Identify which cell holds the provided text, then report its [X, Y] central coordinate. 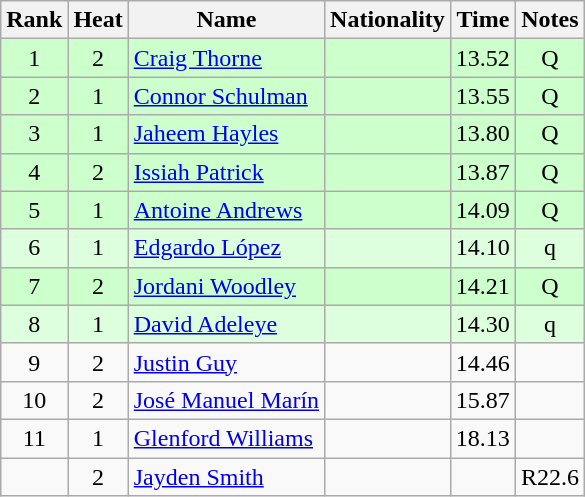
Glenford Williams [226, 438]
6 [34, 248]
R22.6 [550, 477]
4 [34, 172]
9 [34, 362]
Justin Guy [226, 362]
Nationality [388, 20]
14.10 [482, 248]
8 [34, 324]
14.46 [482, 362]
5 [34, 210]
Rank [34, 20]
Connor Schulman [226, 96]
14.09 [482, 210]
Notes [550, 20]
Antoine Andrews [226, 210]
7 [34, 286]
Issiah Patrick [226, 172]
Time [482, 20]
3 [34, 134]
Jordani Woodley [226, 286]
13.52 [482, 58]
11 [34, 438]
David Adeleye [226, 324]
José Manuel Marín [226, 400]
18.13 [482, 438]
Jaheem Hayles [226, 134]
Edgardo López [226, 248]
15.87 [482, 400]
10 [34, 400]
Heat [98, 20]
Craig Thorne [226, 58]
13.55 [482, 96]
14.21 [482, 286]
Name [226, 20]
Jayden Smith [226, 477]
13.87 [482, 172]
13.80 [482, 134]
14.30 [482, 324]
